Identify which cell holds the provided text, then report its (x, y) central coordinate. 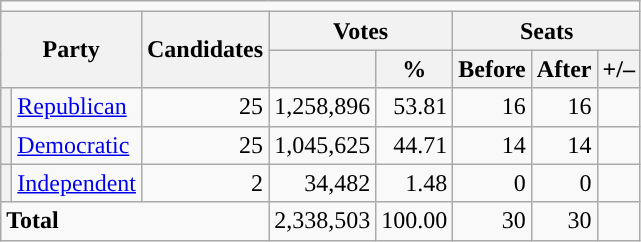
Seats (547, 31)
Party (72, 50)
+/– (618, 69)
Before (492, 69)
Total (135, 221)
Candidates (204, 50)
100.00 (414, 221)
% (414, 69)
After (564, 69)
44.71 (414, 145)
Republican (77, 107)
Democratic (77, 145)
53.81 (414, 107)
2 (204, 183)
34,482 (322, 183)
1.48 (414, 183)
Independent (77, 183)
1,045,625 (322, 145)
Votes (361, 31)
2,338,503 (322, 221)
1,258,896 (322, 107)
